Return the (X, Y) coordinate for the center point of the cell that contains the specified text.  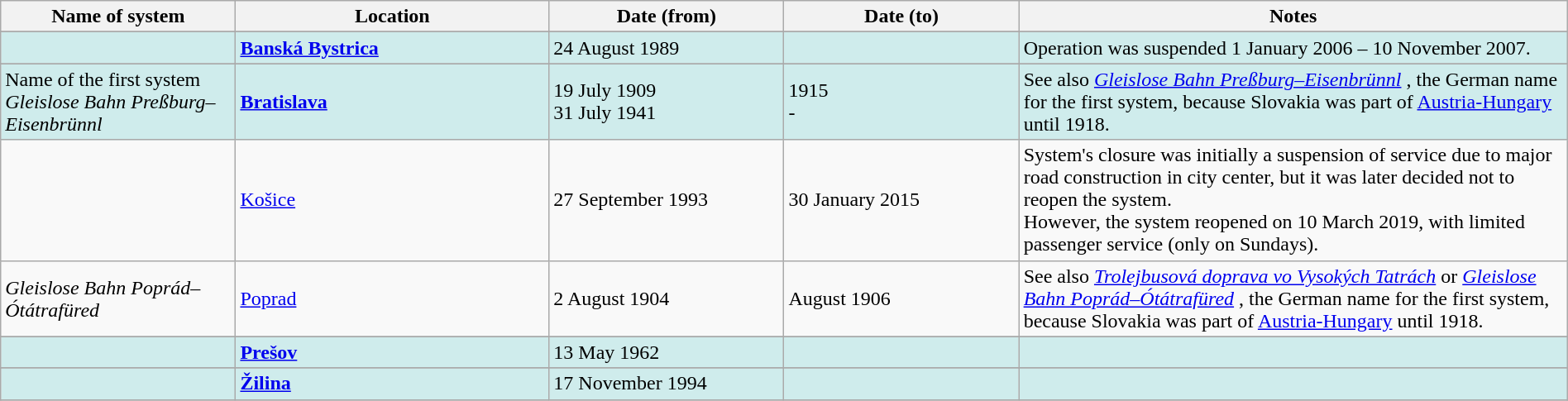
17 November 1994 (667, 384)
2 August 1904 (667, 298)
Gleislose Bahn Poprád–Ótátrafüred (118, 298)
Operation was suspended 1 January 2006 – 10 November 2007. (1293, 48)
19 July 190931 July 1941 (667, 102)
Poprad (392, 298)
Name of system (118, 17)
Date (to) (901, 17)
24 August 1989 (667, 48)
Location (392, 17)
Bratislava (392, 102)
Notes (1293, 17)
Žilina (392, 384)
Banská Bystrica (392, 48)
1915- (901, 102)
13 May 1962 (667, 352)
Košice (392, 200)
Name of the first system Gleislose Bahn Preßburg–Eisenbrünnl (118, 102)
30 January 2015 (901, 200)
See also Gleislose Bahn Preßburg–Eisenbrünnl , the German name for the first system, because Slovakia was part of Austria-Hungary until 1918. (1293, 102)
Date (from) (667, 17)
August 1906 (901, 298)
Prešov (392, 352)
27 September 1993 (667, 200)
